Find where the given text appears and provide that cell's center as [x, y] coordinate. 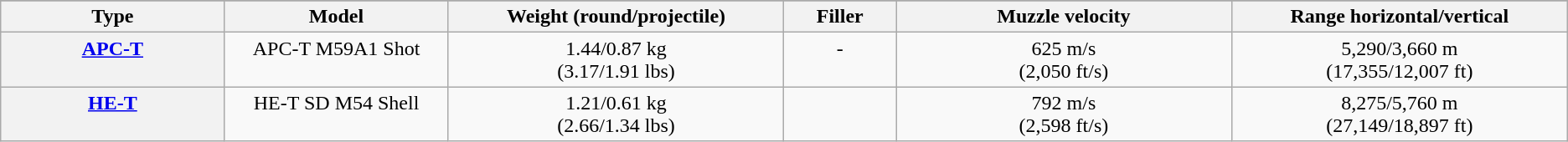
1.21/0.61 kg(2.66/1.34 lbs) [616, 114]
Type [112, 17]
8,275/5,760 m(27,149/18,897 ft) [1399, 114]
Weight (round/projectile) [616, 17]
HE-T SD M54 Shell [337, 114]
APC-T [112, 60]
625 m/s(2,050 ft/s) [1064, 60]
APC-T M59A1 Shot [337, 60]
792 m/s(2,598 ft/s) [1064, 114]
Muzzle velocity [1064, 17]
- [840, 60]
Filler [840, 17]
HE-T [112, 114]
Range horizontal/vertical [1399, 17]
5,290/3,660 m(17,355/12,007 ft) [1399, 60]
1.44/0.87 kg(3.17/1.91 lbs) [616, 60]
Model [337, 17]
